Extract the (x, y) coordinate from the center of the cell holding the provided text.  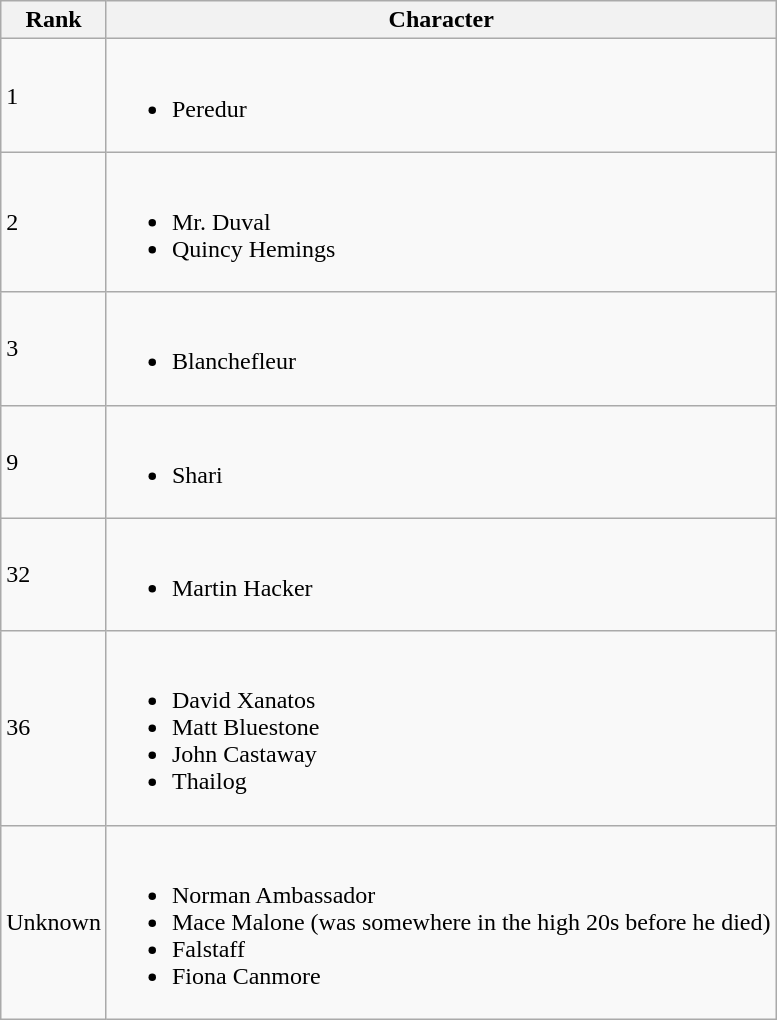
Unknown (54, 922)
Character (441, 20)
Rank (54, 20)
36 (54, 728)
Mr. DuvalQuincy Hemings (441, 222)
Martin Hacker (441, 574)
3 (54, 348)
32 (54, 574)
Norman AmbassadorMace Malone (was somewhere in the high 20s before he died)FalstaffFiona Canmore (441, 922)
Blanchefleur (441, 348)
2 (54, 222)
1 (54, 96)
Shari (441, 462)
David XanatosMatt BluestoneJohn CastawayThailog (441, 728)
Peredur (441, 96)
9 (54, 462)
